Provide the (x, y) coordinate of the cell's center where the given text is located.  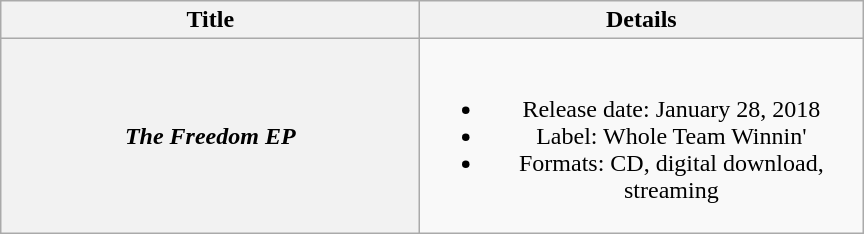
The Freedom EP (210, 136)
Title (210, 20)
Release date: January 28, 2018Label: Whole Team Winnin'Formats: CD, digital download, streaming (642, 136)
Details (642, 20)
